Return the (x, y) coordinate for the center point of the cell that contains the specified text.  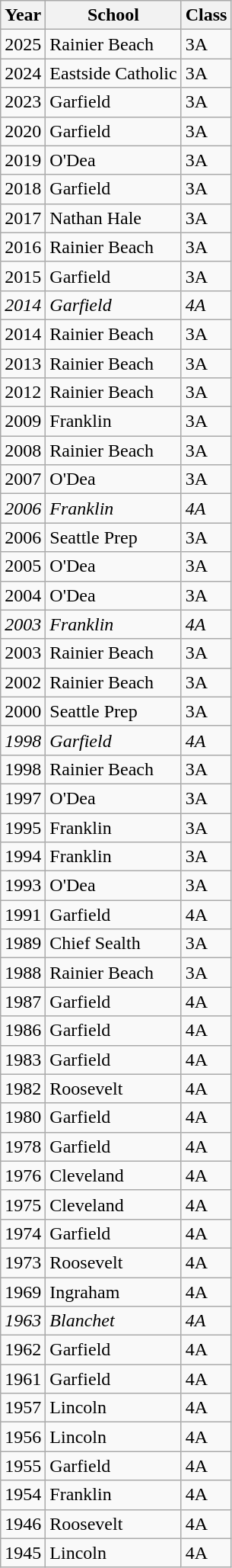
2023 (23, 102)
1988 (23, 973)
2025 (23, 44)
2012 (23, 393)
1963 (23, 1321)
1973 (23, 1262)
1978 (23, 1146)
1986 (23, 1031)
1976 (23, 1175)
1995 (23, 827)
1961 (23, 1379)
1969 (23, 1292)
1954 (23, 1495)
2016 (23, 247)
2024 (23, 73)
2004 (23, 595)
1945 (23, 1553)
1962 (23, 1350)
School (113, 15)
2017 (23, 218)
1980 (23, 1117)
2018 (23, 189)
1987 (23, 1002)
1993 (23, 886)
2015 (23, 276)
2002 (23, 682)
Class (206, 15)
2009 (23, 422)
1957 (23, 1408)
1975 (23, 1204)
2008 (23, 451)
Year (23, 15)
1997 (23, 798)
2019 (23, 160)
2007 (23, 479)
Blanchet (113, 1321)
Nathan Hale (113, 218)
1989 (23, 944)
1983 (23, 1060)
Eastside Catholic (113, 73)
1982 (23, 1089)
1956 (23, 1437)
Ingraham (113, 1292)
2000 (23, 711)
2013 (23, 364)
Chief Sealth (113, 944)
1994 (23, 857)
2005 (23, 566)
2020 (23, 131)
1991 (23, 915)
1946 (23, 1524)
1955 (23, 1466)
1974 (23, 1233)
